Determine the (x, y) coordinate at the center of the cell enclosing the given text.  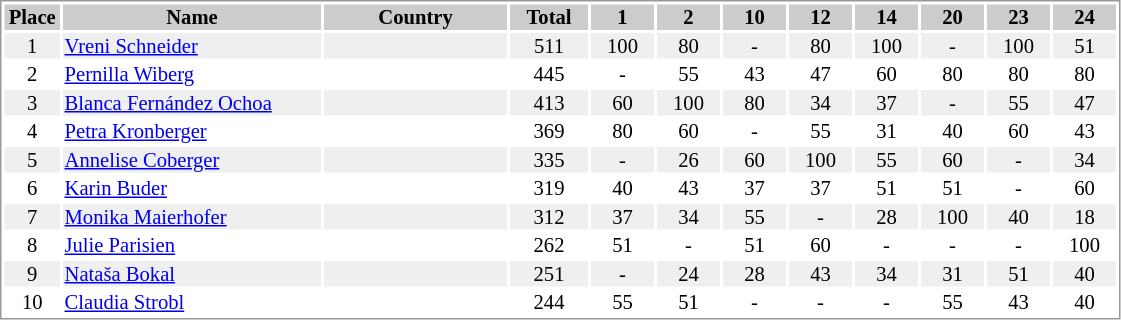
369 (549, 131)
9 (32, 274)
Monika Maierhofer (192, 217)
Name (192, 17)
Vreni Schneider (192, 46)
8 (32, 245)
Blanca Fernández Ochoa (192, 103)
Petra Kronberger (192, 131)
26 (688, 160)
335 (549, 160)
14 (886, 17)
Annelise Coberger (192, 160)
244 (549, 303)
23 (1018, 17)
Place (32, 17)
3 (32, 103)
511 (549, 46)
Julie Parisien (192, 245)
4 (32, 131)
18 (1084, 217)
Total (549, 17)
262 (549, 245)
Karin Buder (192, 189)
Claudia Strobl (192, 303)
251 (549, 274)
12 (820, 17)
20 (952, 17)
Country (416, 17)
312 (549, 217)
413 (549, 103)
5 (32, 160)
445 (549, 75)
6 (32, 189)
7 (32, 217)
Nataša Bokal (192, 274)
Pernilla Wiberg (192, 75)
319 (549, 189)
